Capture the cell that displays the provided text and extract its [x, y] central coordinate. 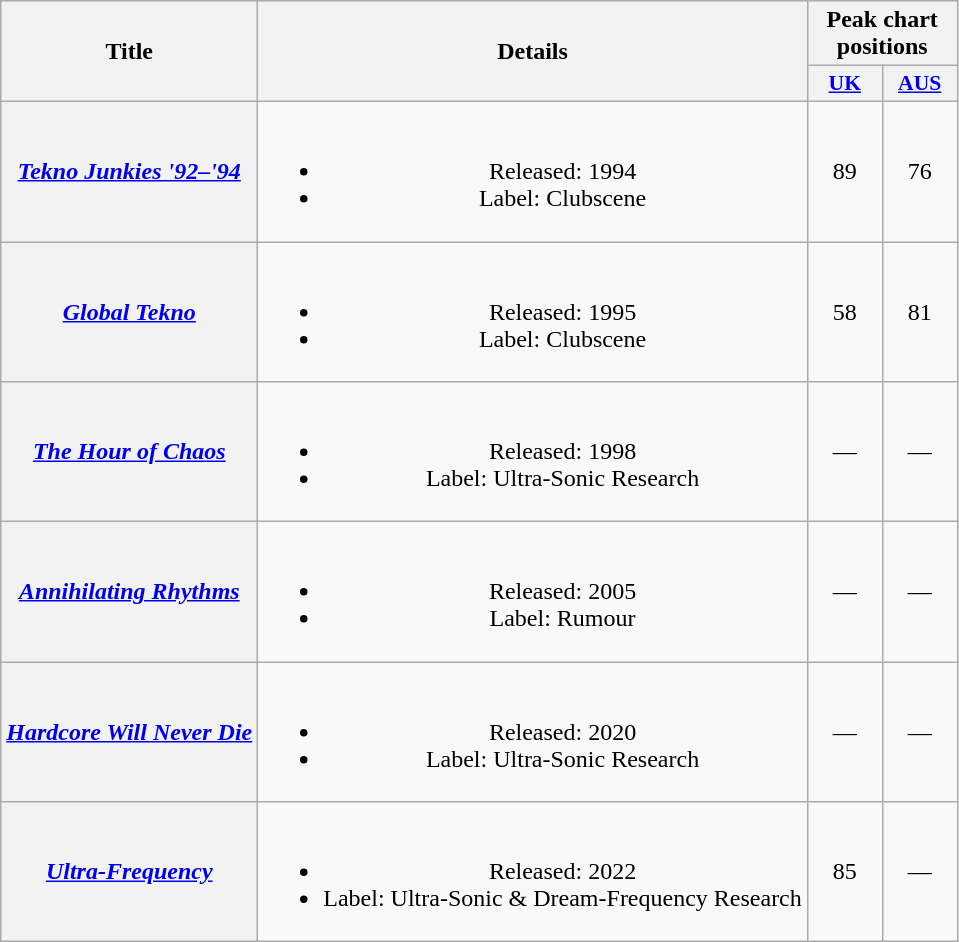
89 [844, 171]
Details [533, 52]
Tekno Junkies '92–'94 [130, 171]
Released: 2020Label: Ultra-Sonic Research [533, 732]
58 [844, 312]
Released: 2022Label: Ultra-Sonic & Dream-Frequency Research [533, 872]
Annihilating Rhythms [130, 592]
Ultra-Frequency [130, 872]
Released: 1995Label: Clubscene [533, 312]
85 [844, 872]
Released: 2005Label: Rumour [533, 592]
Released: 1998Label: Ultra-Sonic Research [533, 452]
Title [130, 52]
Global Tekno [130, 312]
Peak chart positions [882, 34]
76 [920, 171]
Hardcore Will Never Die [130, 732]
81 [920, 312]
UK [844, 84]
Released: 1994Label: Clubscene [533, 171]
AUS [920, 84]
The Hour of Chaos [130, 452]
